Detect which cell encompasses the target text, then output its [x, y] center coordinate. 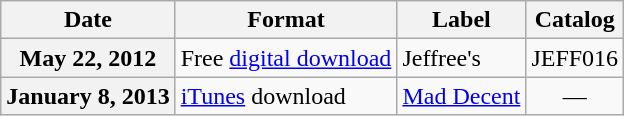
January 8, 2013 [88, 96]
Mad Decent [462, 96]
Jeffree's [462, 58]
Free digital download [286, 58]
Format [286, 20]
Date [88, 20]
Catalog [575, 20]
Label [462, 20]
May 22, 2012 [88, 58]
iTunes download [286, 96]
— [575, 96]
JEFF016 [575, 58]
